Output the [x, y] coordinate of the center of the cell containing the given text.  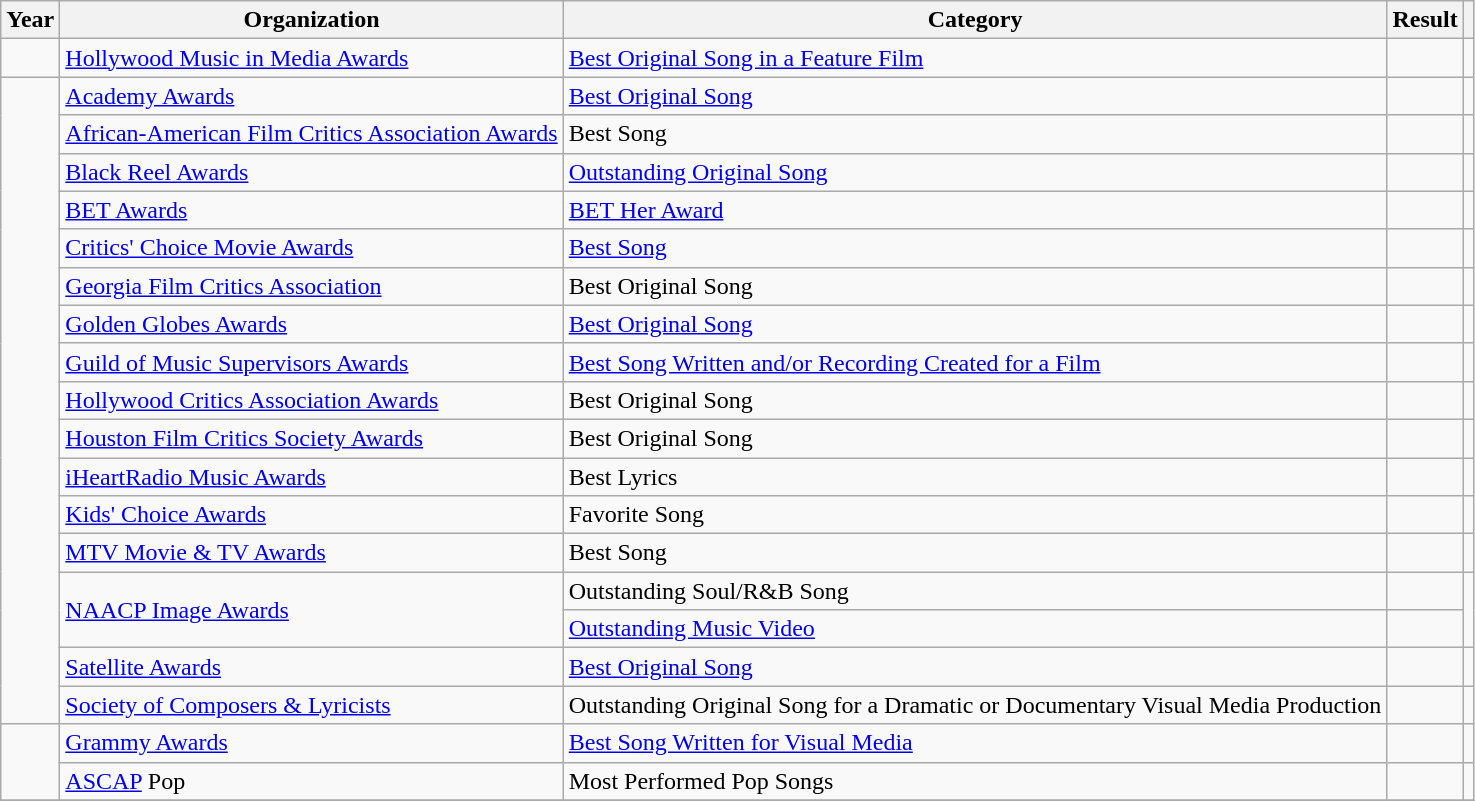
Outstanding Original Song for a Dramatic or Documentary Visual Media Production [975, 705]
Critics' Choice Movie Awards [312, 248]
Society of Composers & Lyricists [312, 705]
Best Lyrics [975, 477]
BET Awards [312, 210]
Outstanding Soul/R&B Song [975, 591]
Grammy Awards [312, 743]
Outstanding Original Song [975, 172]
Best Song Written for Visual Media [975, 743]
Guild of Music Supervisors Awards [312, 362]
Golden Globes Awards [312, 324]
NAACP Image Awards [312, 610]
Hollywood Critics Association Awards [312, 400]
ASCAP Pop [312, 781]
Outstanding Music Video [975, 629]
iHeartRadio Music Awards [312, 477]
Most Performed Pop Songs [975, 781]
Best Song Written and/or Recording Created for a Film [975, 362]
Best Original Song in a Feature Film [975, 58]
Black Reel Awards [312, 172]
African-American Film Critics Association Awards [312, 134]
Organization [312, 20]
Year [30, 20]
Hollywood Music in Media Awards [312, 58]
Result [1425, 20]
Academy Awards [312, 96]
BET Her Award [975, 210]
Category [975, 20]
MTV Movie & TV Awards [312, 553]
Favorite Song [975, 515]
Houston Film Critics Society Awards [312, 438]
Kids' Choice Awards [312, 515]
Georgia Film Critics Association [312, 286]
Satellite Awards [312, 667]
